Locate the cell with the specified text and output its [x, y] center coordinate. 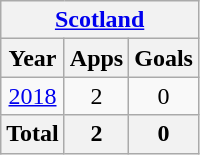
Scotland [100, 20]
Apps [96, 58]
Goals [164, 58]
Total [33, 134]
2018 [33, 96]
Year [33, 58]
